Determine the (x, y) coordinate at the center of the cell enclosing the given text.  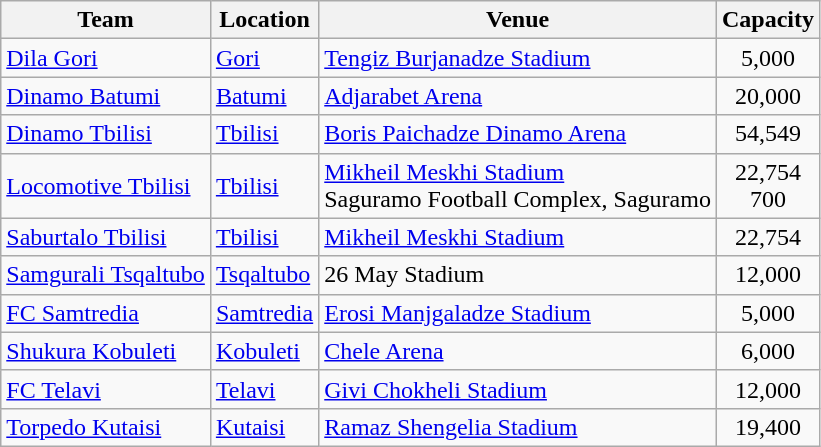
Capacity (768, 20)
19,400 (768, 427)
Telavi (264, 389)
Shukura Kobuleti (106, 351)
Givi Chokheli Stadium (518, 389)
Venue (518, 20)
Erosi Manjgaladze Stadium (518, 313)
Adjarabet Arena (518, 96)
Chele Arena (518, 351)
Tengiz Burjanadze Stadium (518, 58)
26 May Stadium (518, 275)
Saburtalo Tbilisi (106, 237)
20,000 (768, 96)
Boris Paichadze Dinamo Arena (518, 134)
Dinamo Batumi (106, 96)
Team (106, 20)
Batumi (264, 96)
Torpedo Kutaisi (106, 427)
Mikheil Meskhi Stadium (518, 237)
Dinamo Tbilisi (106, 134)
6,000 (768, 351)
Samtredia (264, 313)
Mikheil Meskhi StadiumSaguramo Football Complex, Saguramo (518, 186)
Kutaisi (264, 427)
FC Samtredia (106, 313)
22,754 (768, 237)
Dila Gori (106, 58)
54,549 (768, 134)
FC Telavi (106, 389)
Locomotive Tbilisi (106, 186)
22,754700 (768, 186)
Location (264, 20)
Gori (264, 58)
Kobuleti (264, 351)
Tsqaltubo (264, 275)
Samgurali Tsqaltubo (106, 275)
Ramaz Shengelia Stadium (518, 427)
